Capture the cell that displays the provided text and extract its [X, Y] central coordinate. 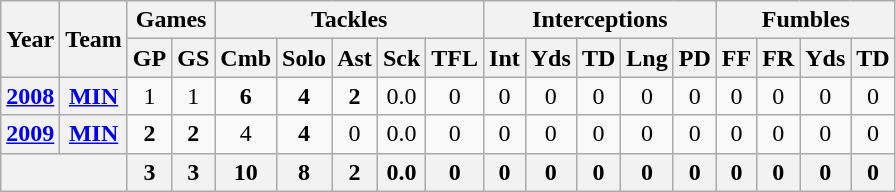
2008 [30, 96]
FF [736, 58]
Sck [401, 58]
GP [149, 58]
Tackles [350, 20]
2009 [30, 134]
Int [505, 58]
Year [30, 39]
Cmb [246, 58]
Fumbles [806, 20]
PD [694, 58]
Lng [647, 58]
6 [246, 96]
Solo [304, 58]
TFL [455, 58]
Interceptions [600, 20]
FR [778, 58]
Team [94, 39]
Ast [355, 58]
Games [170, 20]
10 [246, 172]
GS [194, 58]
8 [304, 172]
